Search for the cell housing the specified text and yield its (x, y) center coordinate. 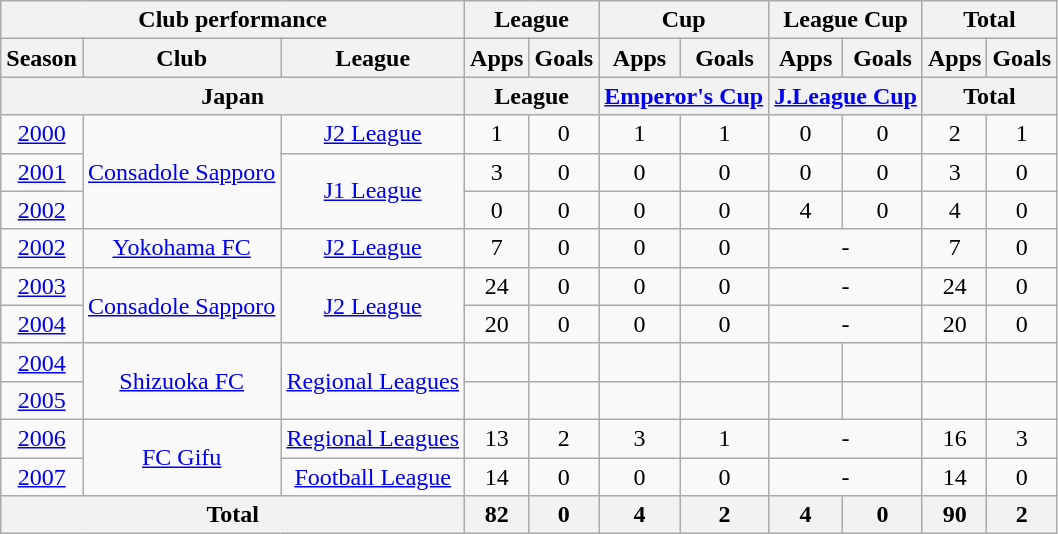
90 (954, 515)
FC Gifu (181, 457)
82 (497, 515)
2007 (42, 477)
2006 (42, 438)
Emperor's Cup (684, 96)
2001 (42, 172)
League Cup (846, 20)
Cup (684, 20)
2005 (42, 400)
2000 (42, 134)
Club (181, 58)
Football League (373, 477)
J1 League (373, 191)
Shizuoka FC (181, 381)
Yokohama FC (181, 248)
J.League Cup (846, 96)
Japan (233, 96)
16 (954, 438)
Season (42, 58)
Club performance (233, 20)
13 (497, 438)
2003 (42, 286)
